Determine the (X, Y) coordinate at the center of the cell enclosing the given text.  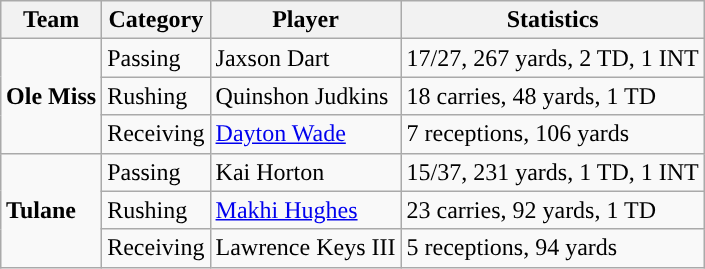
Tulane (52, 210)
Quinshon Judkins (306, 96)
Team (52, 20)
Ole Miss (52, 96)
Statistics (552, 20)
18 carries, 48 yards, 1 TD (552, 96)
Category (156, 20)
Player (306, 20)
Makhi Hughes (306, 210)
23 carries, 92 yards, 1 TD (552, 210)
Jaxson Dart (306, 58)
Kai Horton (306, 172)
17/27, 267 yards, 2 TD, 1 INT (552, 58)
Dayton Wade (306, 134)
Lawrence Keys III (306, 248)
7 receptions, 106 yards (552, 134)
15/37, 231 yards, 1 TD, 1 INT (552, 172)
5 receptions, 94 yards (552, 248)
